Determine the (X, Y) coordinate at the center of the cell enclosing the given text.  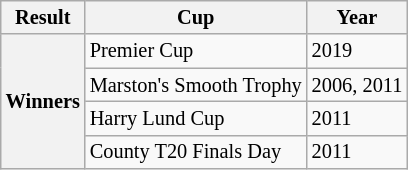
Year (358, 17)
Premier Cup (196, 51)
Winners (43, 102)
Harry Lund Cup (196, 118)
Marston's Smooth Trophy (196, 85)
Cup (196, 17)
County T20 Finals Day (196, 152)
2006, 2011 (358, 85)
Result (43, 17)
2019 (358, 51)
